Return [X, Y] of the center of cell containing provided text 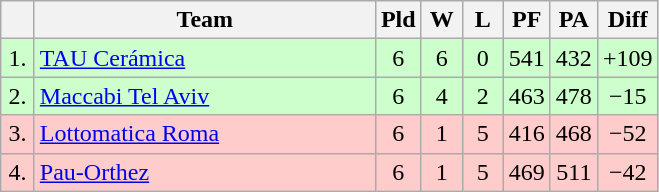
478 [574, 96]
0 [482, 58]
−15 [628, 96]
463 [526, 96]
+109 [628, 58]
1. [18, 58]
511 [574, 172]
Pld [398, 20]
468 [574, 134]
TAU Cerámica [204, 58]
469 [526, 172]
−52 [628, 134]
3. [18, 134]
Team [204, 20]
2 [482, 96]
2. [18, 96]
Lottomatica Roma [204, 134]
−42 [628, 172]
416 [526, 134]
432 [574, 58]
W [442, 20]
Pau-Orthez [204, 172]
541 [526, 58]
4. [18, 172]
4 [442, 96]
Diff [628, 20]
Maccabi Tel Aviv [204, 96]
L [482, 20]
PF [526, 20]
PA [574, 20]
